Capture the cell that displays the provided text and extract its (X, Y) central coordinate. 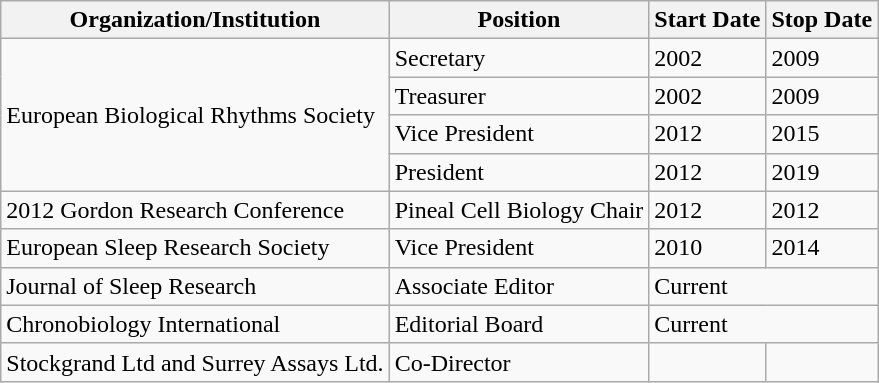
2019 (822, 172)
European Sleep Research Society (195, 248)
Stop Date (822, 20)
Start Date (708, 20)
Journal of Sleep Research (195, 286)
European Biological Rhythms Society (195, 115)
2012 Gordon Research Conference (195, 210)
Stockgrand Ltd and Surrey Assays Ltd. (195, 362)
Secretary (519, 58)
Chronobiology International (195, 324)
Position (519, 20)
Organization/Institution (195, 20)
Pineal Cell Biology Chair (519, 210)
Treasurer (519, 96)
Associate Editor (519, 286)
2010 (708, 248)
2014 (822, 248)
2015 (822, 134)
President (519, 172)
Co-Director (519, 362)
Editorial Board (519, 324)
